For the text-containing cell, return its midpoint in [X, Y] coordinate format. 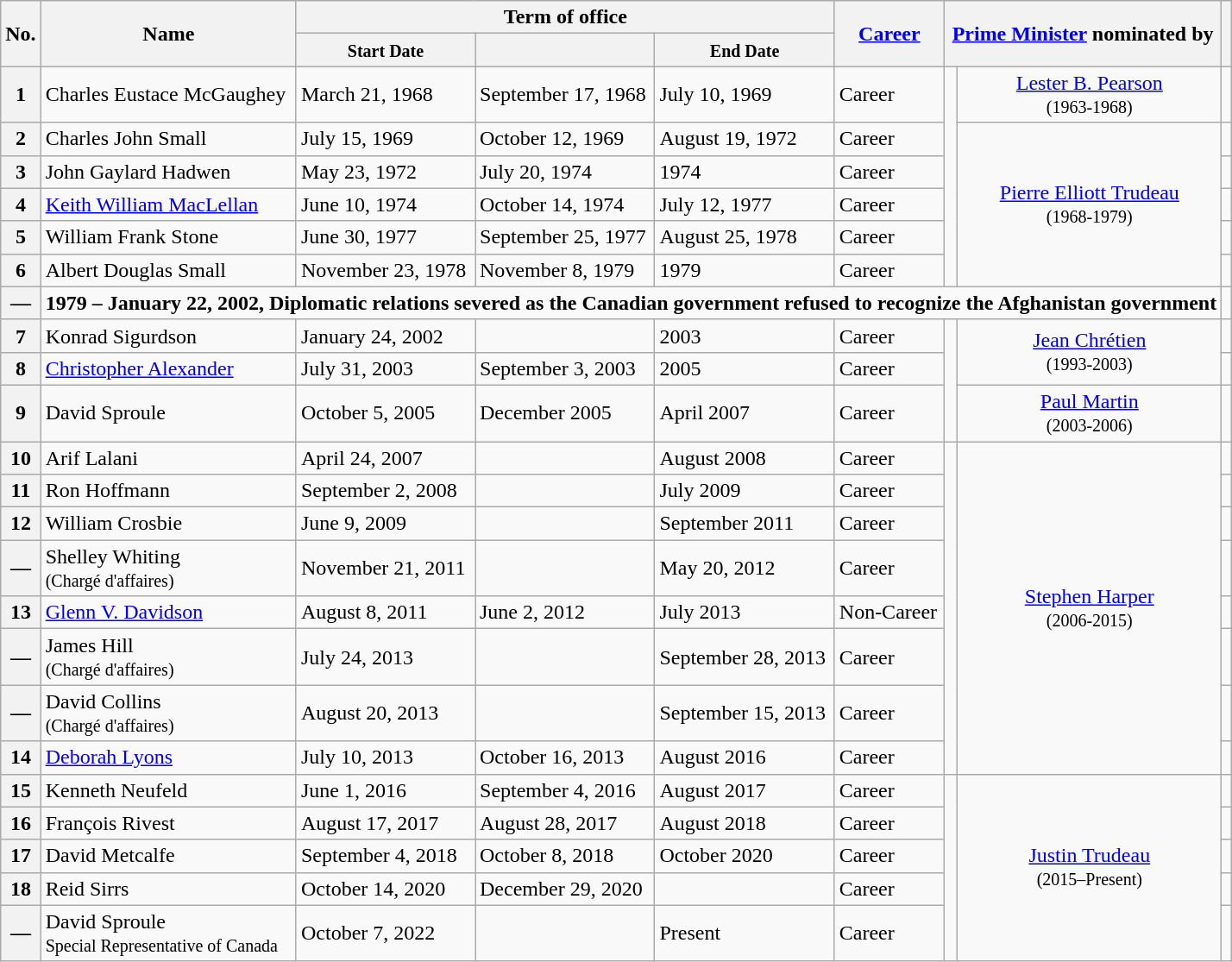
1 [21, 95]
July 31, 2003 [385, 368]
Lester B. Pearson(1963-1968) [1090, 95]
August 2008 [745, 458]
David Collins(Chargé d'affaires) [168, 713]
May 23, 1972 [385, 172]
September 2, 2008 [385, 491]
Arif Lalani [168, 458]
Albert Douglas Small [168, 270]
François Rivest [168, 823]
4 [21, 204]
David SprouleSpecial Representative of Canada [168, 934]
Konrad Sigurdson [168, 336]
August 17, 2017 [385, 823]
December 2005 [564, 412]
Keith William MacLellan [168, 204]
June 9, 2009 [385, 524]
2003 [745, 336]
May 20, 2012 [745, 568]
William Crosbie [168, 524]
Pierre Elliott Trudeau(1968-1979) [1090, 204]
October 2020 [745, 856]
October 14, 1974 [564, 204]
10 [21, 458]
March 21, 1968 [385, 95]
David Metcalfe [168, 856]
October 12, 1969 [564, 139]
17 [21, 856]
Reid Sirrs [168, 889]
Deborah Lyons [168, 758]
August 19, 1972 [745, 139]
August 25, 1978 [745, 237]
Charles Eustace McGaughey [168, 95]
July 12, 1977 [745, 204]
July 2009 [745, 491]
3 [21, 172]
September 17, 1968 [564, 95]
September 4, 2016 [564, 790]
October 5, 2005 [385, 412]
July 10, 2013 [385, 758]
July 20, 1974 [564, 172]
July 10, 1969 [745, 95]
2005 [745, 368]
Paul Martin(2003-2006) [1090, 412]
14 [21, 758]
No. [21, 34]
Non-Career [889, 613]
1979 – January 22, 2002, Diplomatic relations severed as the Canadian government refused to recognize the Afghanistan government [632, 303]
November 21, 2011 [385, 568]
Kenneth Neufeld [168, 790]
David Sproule [168, 412]
Prime Minister nominated by [1082, 34]
August 2016 [745, 758]
End Date [745, 50]
October 7, 2022 [385, 934]
15 [21, 790]
August 28, 2017 [564, 823]
October 14, 2020 [385, 889]
October 8, 2018 [564, 856]
Charles John Small [168, 139]
Jean Chrétien(1993-2003) [1090, 352]
August 2017 [745, 790]
9 [21, 412]
September 25, 1977 [564, 237]
8 [21, 368]
December 29, 2020 [564, 889]
November 23, 1978 [385, 270]
September 2011 [745, 524]
1974 [745, 172]
18 [21, 889]
September 28, 2013 [745, 657]
James Hill(Chargé d'affaires) [168, 657]
July 24, 2013 [385, 657]
June 2, 2012 [564, 613]
September 3, 2003 [564, 368]
John Gaylard Hadwen [168, 172]
Justin Trudeau(2015–Present) [1090, 868]
Term of office [565, 17]
16 [21, 823]
2 [21, 139]
1979 [745, 270]
September 4, 2018 [385, 856]
June 1, 2016 [385, 790]
7 [21, 336]
April 24, 2007 [385, 458]
Stephen Harper(2006-2015) [1090, 608]
August 20, 2013 [385, 713]
January 24, 2002 [385, 336]
June 30, 1977 [385, 237]
August 2018 [745, 823]
6 [21, 270]
13 [21, 613]
5 [21, 237]
Start Date [385, 50]
William Frank Stone [168, 237]
October 16, 2013 [564, 758]
August 8, 2011 [385, 613]
Present [745, 934]
July 2013 [745, 613]
11 [21, 491]
April 2007 [745, 412]
November 8, 1979 [564, 270]
Shelley Whiting(Chargé d'affaires) [168, 568]
July 15, 1969 [385, 139]
Ron Hoffmann [168, 491]
Glenn V. Davidson [168, 613]
June 10, 1974 [385, 204]
12 [21, 524]
Christopher Alexander [168, 368]
Name [168, 34]
September 15, 2013 [745, 713]
